Scan for the cell matching the given text and deliver its (x, y) coordinate at center. 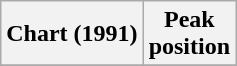
Peakposition (189, 34)
Chart (1991) (72, 34)
